Output the [X, Y] coordinate of the center of the cell containing the given text.  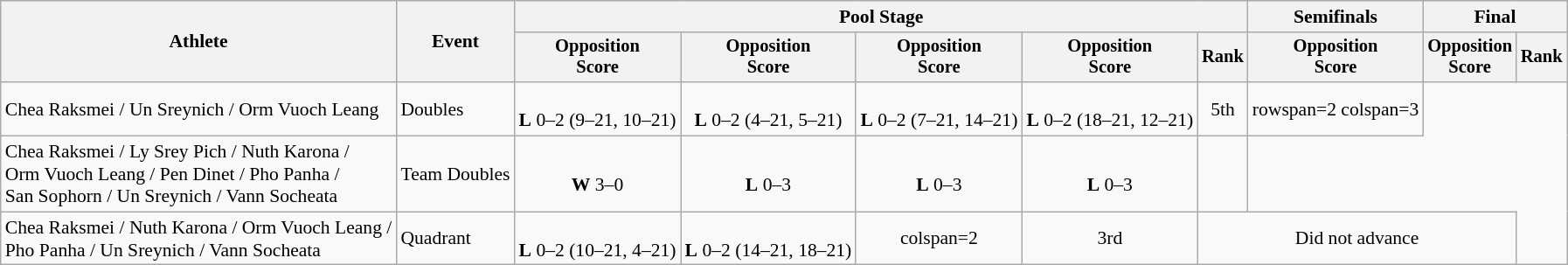
rowspan=2 colspan=3 [1336, 108]
Final [1495, 17]
Chea Raksmei / Un Sreynich / Orm Vuoch Leang [199, 108]
Doubles [454, 108]
L 0–2 (10–21, 4–21) [598, 238]
L 0–2 (14–21, 18–21) [769, 238]
W 3–0 [598, 175]
L 0–2 (4–21, 5–21) [769, 108]
Athlete [199, 42]
L 0–2 (18–21, 12–21) [1110, 108]
Pool Stage [881, 17]
3rd [1110, 238]
Event [454, 42]
Chea Raksmei / Ly Srey Pich / Nuth Karona /Orm Vuoch Leang / Pen Dinet / Pho Panha /San Sophorn / Un Sreynich / Vann Socheata [199, 175]
Quadrant [454, 238]
Did not advance [1356, 238]
colspan=2 [939, 238]
L 0–2 (9–21, 10–21) [598, 108]
Team Doubles [454, 175]
Semifinals [1336, 17]
5th [1223, 108]
L 0–2 (7–21, 14–21) [939, 108]
Chea Raksmei / Nuth Karona / Orm Vuoch Leang /Pho Panha / Un Sreynich / Vann Socheata [199, 238]
